Scan for the cell matching the given text and deliver its [x, y] coordinate at center. 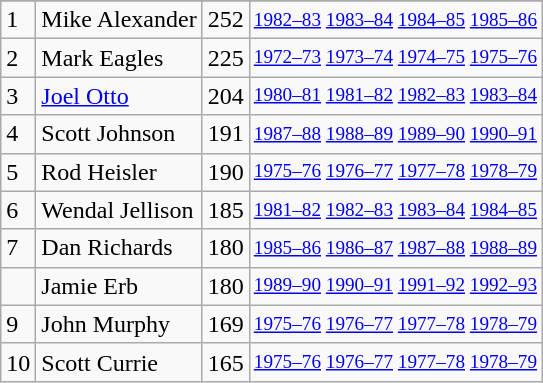
9 [18, 324]
1981–82 1982–83 1983–84 1984–85 [395, 210]
1 [18, 20]
Mike Alexander [119, 20]
165 [226, 362]
10 [18, 362]
1982–83 1983–84 1984–85 1985–86 [395, 20]
1972–73 1973–74 1974–75 1975–76 [395, 58]
169 [226, 324]
6 [18, 210]
Scott Johnson [119, 134]
204 [226, 96]
Jamie Erb [119, 286]
3 [18, 96]
1989–90 1990–91 1991–92 1992–93 [395, 286]
5 [18, 172]
Dan Richards [119, 248]
Rod Heisler [119, 172]
1980–81 1981–82 1982–83 1983–84 [395, 96]
1985–86 1986–87 1987–88 1988–89 [395, 248]
Joel Otto [119, 96]
Wendal Jellison [119, 210]
191 [226, 134]
185 [226, 210]
4 [18, 134]
John Murphy [119, 324]
2 [18, 58]
225 [226, 58]
7 [18, 248]
Mark Eagles [119, 58]
252 [226, 20]
Scott Currie [119, 362]
190 [226, 172]
1987–88 1988–89 1989–90 1990–91 [395, 134]
